From the cell containing the given text, extract its center point as [X, Y] coordinate. 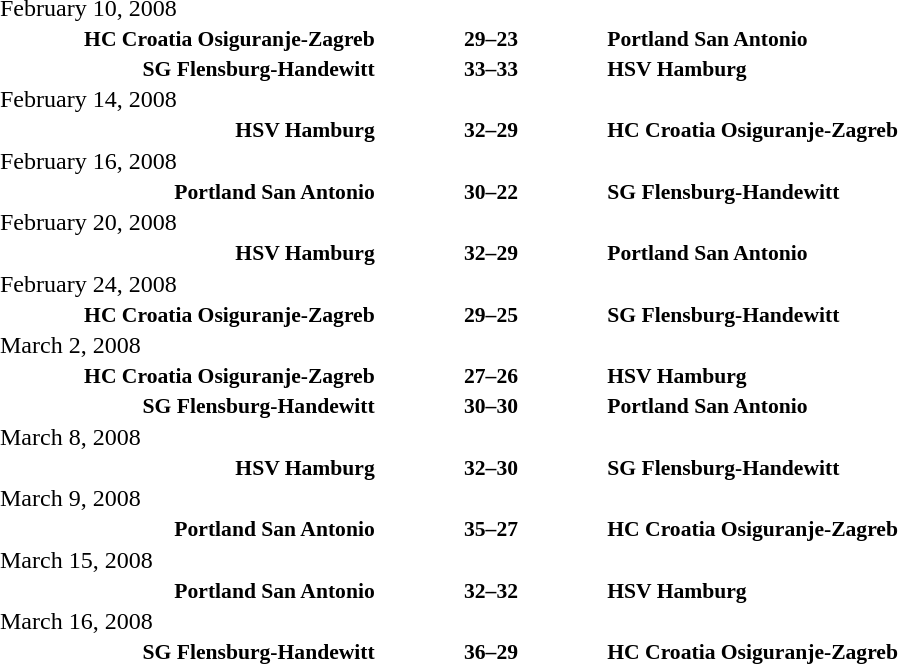
30–30 [492, 406]
33–33 [492, 68]
30–22 [492, 192]
29–23 [492, 38]
29–25 [492, 314]
27–26 [492, 376]
35–27 [492, 529]
32–30 [492, 468]
32–32 [492, 590]
